Return (x, y) of the center of cell containing provided text 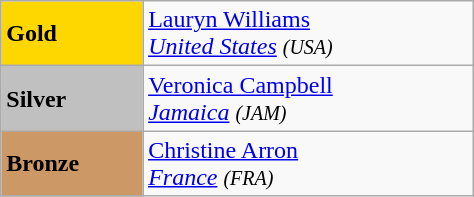
Veronica CampbellJamaica (JAM) (308, 98)
Bronze (72, 164)
Silver (72, 98)
Gold (72, 34)
Lauryn WilliamsUnited States (USA) (308, 34)
Christine ArronFrance (FRA) (308, 164)
